Output the [x, y] coordinate of the center of the cell containing the given text.  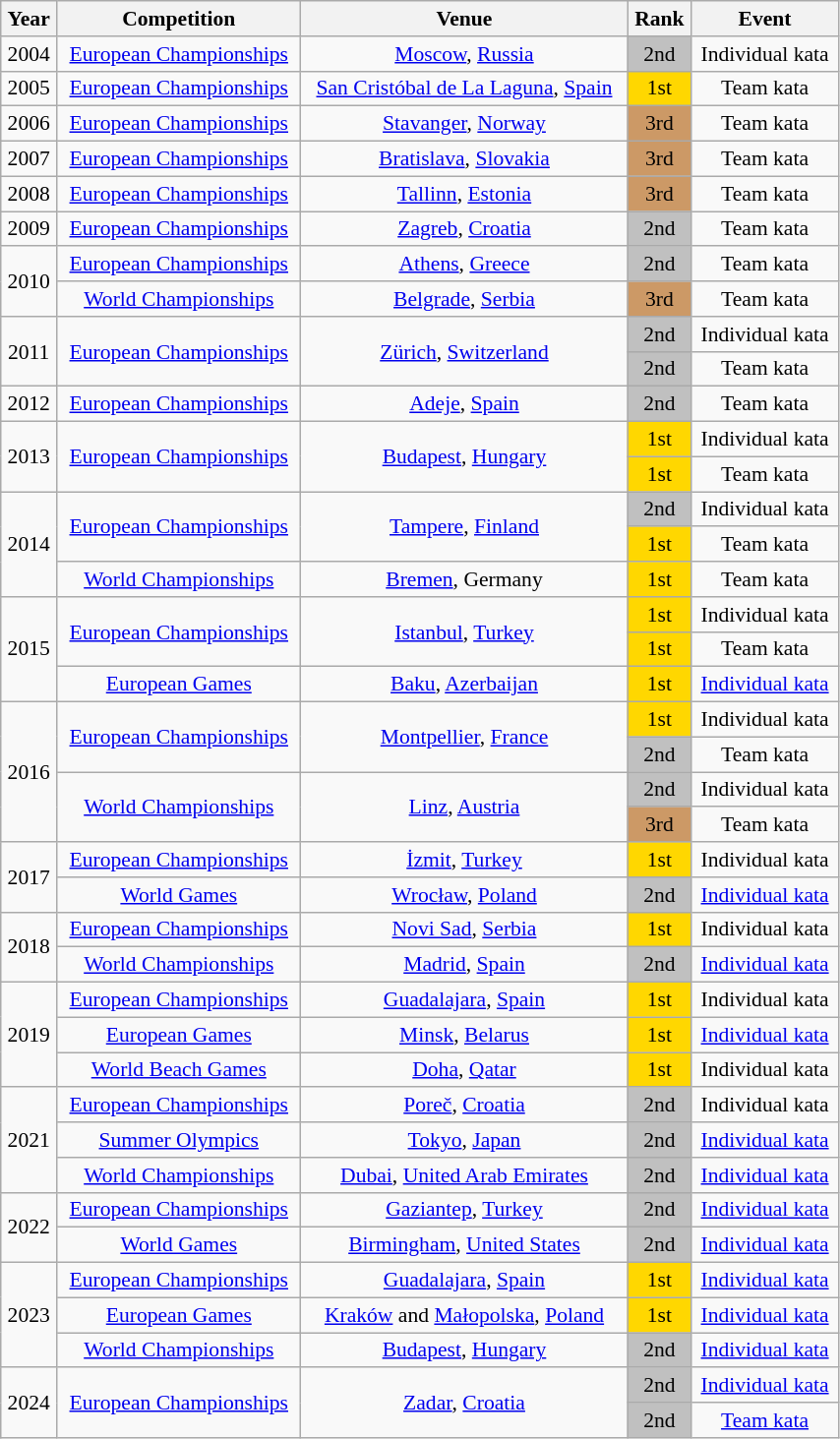
Summer Olympics [179, 1140]
Venue [464, 19]
Rank [659, 19]
Belgrade, Serbia [464, 299]
2019 [30, 1035]
Tallinn, Estonia [464, 194]
2012 [30, 404]
Novi Sad, Serbia [464, 929]
Kraków and Małopolska, Poland [464, 1315]
Year [30, 19]
Baku, Azerbaijan [464, 685]
Stavanger, Norway [464, 124]
Doha, Qatar [464, 1070]
2015 [30, 649]
2005 [30, 89]
Event [765, 19]
2016 [30, 772]
2021 [30, 1141]
2017 [30, 877]
Wrocław, Poland [464, 895]
2004 [30, 54]
Birmingham, United States [464, 1245]
2024 [30, 1403]
Madrid, Spain [464, 965]
2011 [30, 352]
Montpellier, France [464, 738]
2009 [30, 229]
Tokyo, Japan [464, 1140]
İzmit, Turkey [464, 860]
San Cristóbal de La Laguna, Spain [464, 89]
2008 [30, 194]
2010 [30, 281]
2013 [30, 456]
Bremen, Germany [464, 579]
Bratislava, Slovakia [464, 159]
Dubai, United Arab Emirates [464, 1175]
2007 [30, 159]
2018 [30, 946]
Moscow, Russia [464, 54]
Tampere, Finland [464, 527]
2006 [30, 124]
Zagreb, Croatia [464, 229]
World Beach Games [179, 1070]
Linz, Austria [464, 807]
Gaziantep, Turkey [464, 1210]
Adeje, Spain [464, 404]
Competition [179, 19]
Zadar, Croatia [464, 1403]
Athens, Greece [464, 265]
2023 [30, 1316]
Zürich, Switzerland [464, 352]
Istanbul, Turkey [464, 631]
2014 [30, 545]
2022 [30, 1228]
Minsk, Belarus [464, 1035]
Poreč, Croatia [464, 1106]
